Return the (x, y) coordinate for the center point of the cell that contains the specified text.  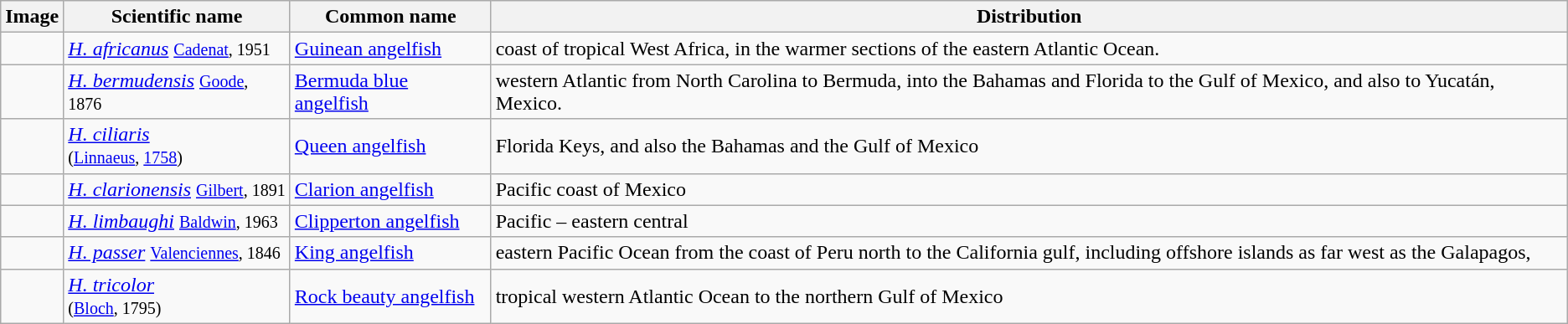
Image (32, 17)
Distribution (1029, 17)
H. tricolor(Bloch, 1795) (178, 296)
Clipperton angelfish (390, 221)
Queen angelfish (390, 146)
H. limbaughi Baldwin, 1963 (178, 221)
Rock beauty angelfish (390, 296)
coast of tropical West Africa, in the warmer sections of the eastern Atlantic Ocean. (1029, 49)
H. passer Valenciennes, 1846 (178, 253)
Guinean angelfish (390, 49)
H. ciliaris(Linnaeus, 1758) (178, 146)
Bermuda blue angelfish (390, 92)
H. clarionensis Gilbert, 1891 (178, 189)
Common name (390, 17)
Pacific – eastern central (1029, 221)
eastern Pacific Ocean from the coast of Peru north to the California gulf, including offshore islands as far west as the Galapagos, (1029, 253)
Clarion angelfish (390, 189)
Florida Keys, and also the Bahamas and the Gulf of Mexico (1029, 146)
tropical western Atlantic Ocean to the northern Gulf of Mexico (1029, 296)
H. bermudensis Goode, 1876 (178, 92)
H. africanus Cadenat, 1951 (178, 49)
Scientific name (178, 17)
King angelfish (390, 253)
western Atlantic from North Carolina to Bermuda, into the Bahamas and Florida to the Gulf of Mexico, and also to Yucatán, Mexico. (1029, 92)
Pacific coast of Mexico (1029, 189)
